Detect which cell encompasses the target text, then output its (x, y) center coordinate. 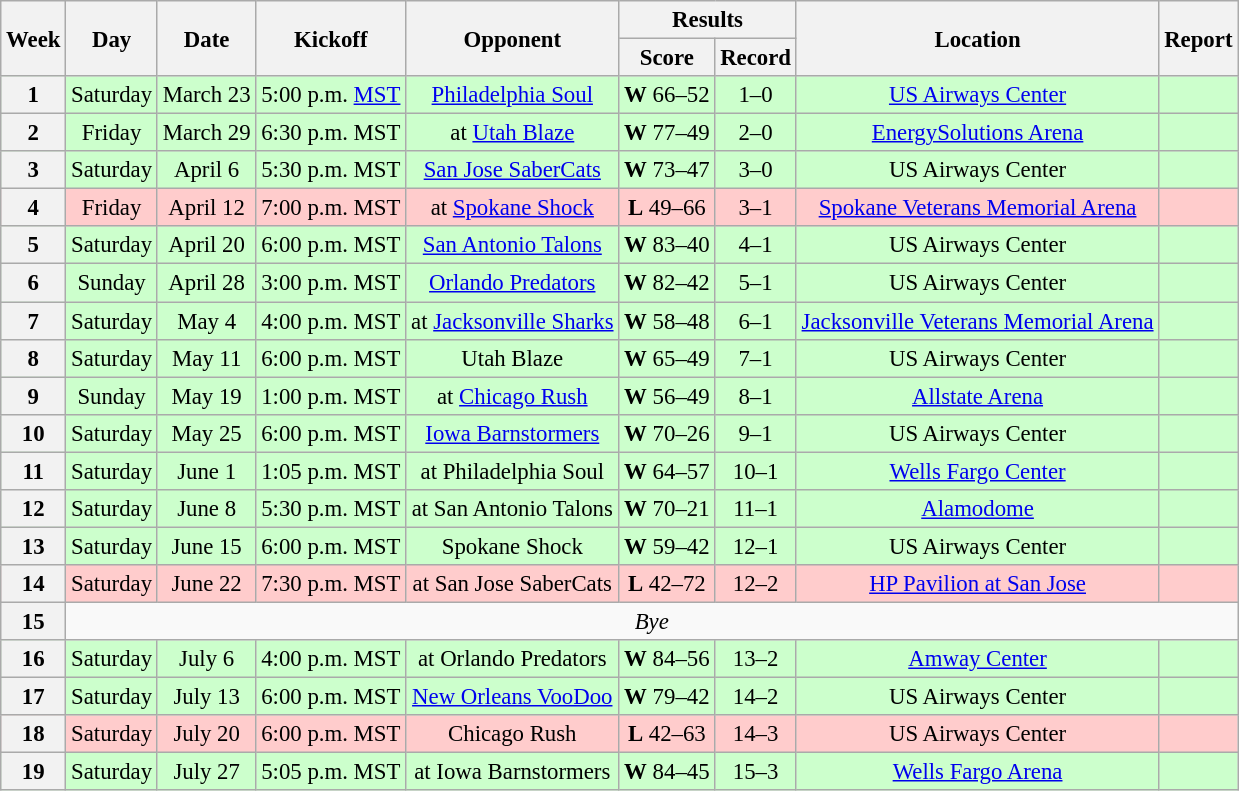
13–2 (756, 659)
Alamodome (978, 509)
W 66–52 (667, 95)
5:05 p.m. MST (331, 772)
April 6 (206, 170)
W 56–49 (667, 396)
at Jacksonville Sharks (512, 321)
May 4 (206, 321)
11–1 (756, 509)
Wells Fargo Center (978, 471)
4 (34, 208)
6–1 (756, 321)
6:30 p.m. MST (331, 133)
Location (978, 38)
Amway Center (978, 659)
W 70–21 (667, 509)
Results (708, 20)
April 20 (206, 245)
San Jose SaberCats (512, 170)
L 42–72 (667, 584)
at Orlando Predators (512, 659)
June 15 (206, 546)
at San Jose SaberCats (512, 584)
3:00 p.m. MST (331, 283)
1:05 p.m. MST (331, 471)
Week (34, 38)
14–2 (756, 697)
June 8 (206, 509)
13 (34, 546)
July 20 (206, 734)
7–1 (756, 358)
3–1 (756, 208)
3 (34, 170)
at Chicago Rush (512, 396)
Chicago Rush (512, 734)
15–3 (756, 772)
W 73–47 (667, 170)
2 (34, 133)
at San Antonio Talons (512, 509)
EnergySolutions Arena (978, 133)
18 (34, 734)
New Orleans VooDoo (512, 697)
Record (756, 58)
Spokane Veterans Memorial Arena (978, 208)
Jacksonville Veterans Memorial Arena (978, 321)
June 22 (206, 584)
Score (667, 58)
5–1 (756, 283)
4–1 (756, 245)
Orlando Predators (512, 283)
July 6 (206, 659)
17 (34, 697)
12–1 (756, 546)
1–0 (756, 95)
9 (34, 396)
Utah Blaze (512, 358)
July 13 (206, 697)
W 84–45 (667, 772)
San Antonio Talons (512, 245)
Opponent (512, 38)
Day (112, 38)
Bye (652, 621)
W 59–42 (667, 546)
at Iowa Barnstormers (512, 772)
8 (34, 358)
June 1 (206, 471)
15 (34, 621)
L 42–63 (667, 734)
Spokane Shock (512, 546)
12–2 (756, 584)
14 (34, 584)
Wells Fargo Arena (978, 772)
April 28 (206, 283)
HP Pavilion at San Jose (978, 584)
at Philadelphia Soul (512, 471)
L 49–66 (667, 208)
Report (1198, 38)
W 58–48 (667, 321)
Iowa Barnstormers (512, 433)
July 27 (206, 772)
W 79–42 (667, 697)
Allstate Arena (978, 396)
May 25 (206, 433)
Kickoff (331, 38)
W 64–57 (667, 471)
W 84–56 (667, 659)
14–3 (756, 734)
19 (34, 772)
6 (34, 283)
March 29 (206, 133)
W 83–40 (667, 245)
May 19 (206, 396)
at Utah Blaze (512, 133)
5:00 p.m. MST (331, 95)
3–0 (756, 170)
March 23 (206, 95)
16 (34, 659)
May 11 (206, 358)
2–0 (756, 133)
7:30 p.m. MST (331, 584)
10–1 (756, 471)
W 77–49 (667, 133)
5 (34, 245)
Philadelphia Soul (512, 95)
7:00 p.m. MST (331, 208)
W 82–42 (667, 283)
8–1 (756, 396)
W 65–49 (667, 358)
1 (34, 95)
W 70–26 (667, 433)
9–1 (756, 433)
7 (34, 321)
April 12 (206, 208)
10 (34, 433)
12 (34, 509)
11 (34, 471)
1:00 p.m. MST (331, 396)
Date (206, 38)
at Spokane Shock (512, 208)
